For the text-containing cell, return its midpoint in (x, y) coordinate format. 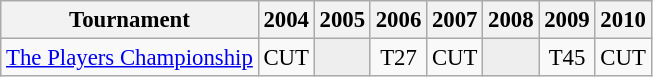
Tournament (130, 20)
2006 (398, 20)
The Players Championship (130, 58)
T45 (567, 58)
2004 (286, 20)
2007 (455, 20)
2008 (511, 20)
T27 (398, 58)
2010 (623, 20)
2009 (567, 20)
2005 (342, 20)
